Return the [X, Y] coordinate for the center point of the cell that contains the specified text.  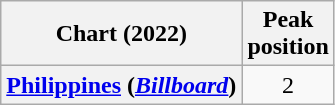
Chart (2022) [122, 34]
2 [288, 85]
Peakposition [288, 34]
Philippines (Billboard) [122, 85]
